Capture the cell that displays the provided text and extract its (x, y) central coordinate. 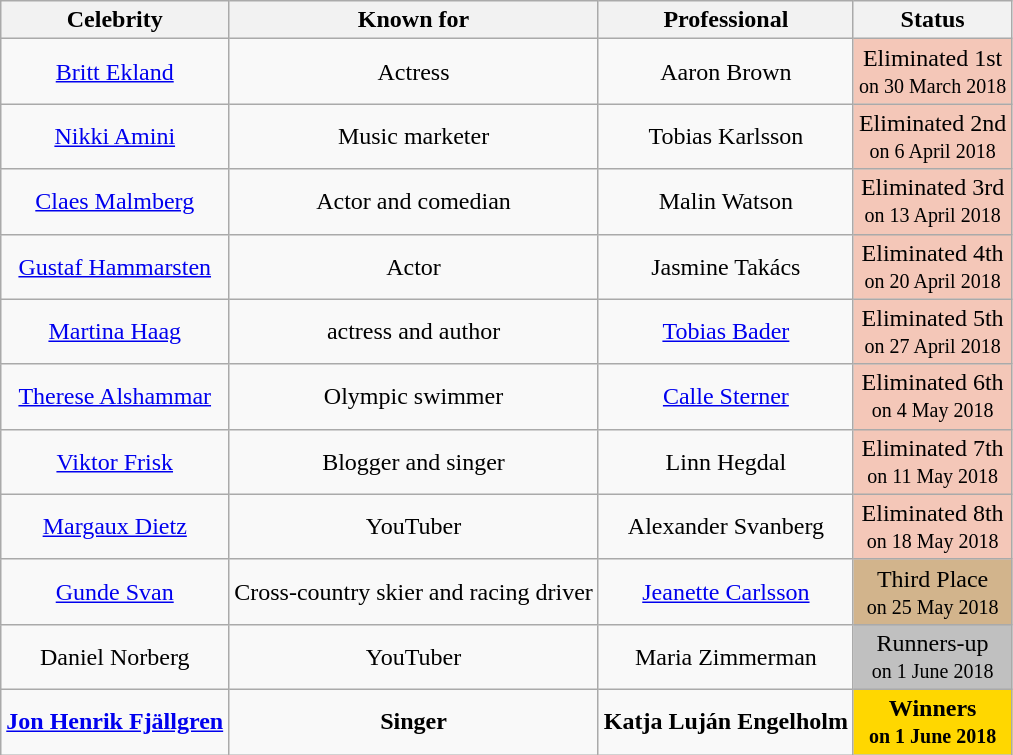
Music marketer (414, 136)
Daniel Norberg (115, 656)
Actor and comedian (414, 202)
Margaux Dietz (115, 526)
Eliminated 6thon 4 May 2018 (932, 396)
Eliminated 3rdon 13 April 2018 (932, 202)
Aaron Brown (726, 72)
Linn Hegdal (726, 462)
Gustaf Hammarsten (115, 266)
Eliminated 8thon 18 May 2018 (932, 526)
Eliminated 7thon 11 May 2018 (932, 462)
Therese Alshammar (115, 396)
Eliminated 1ston 30 March 2018 (932, 72)
Malin Watson (726, 202)
Actress (414, 72)
Maria Zimmerman (726, 656)
Blogger and singer (414, 462)
Claes Malmberg (115, 202)
Known for (414, 20)
Winnerson 1 June 2018 (932, 722)
Jeanette Carlsson (726, 592)
Olympic swimmer (414, 396)
Gunde Svan (115, 592)
Viktor Frisk (115, 462)
Runners-upon 1 June 2018 (932, 656)
Jasmine Takács (726, 266)
Singer (414, 722)
Calle Sterner (726, 396)
Alexander Svanberg (726, 526)
Jon Henrik Fjällgren (115, 722)
Third Placeon 25 May 2018 (932, 592)
Martina Haag (115, 332)
Cross-country skier and racing driver (414, 592)
Eliminated 5thon 27 April 2018 (932, 332)
Status (932, 20)
Actor (414, 266)
Professional (726, 20)
Eliminated 2ndon 6 April 2018 (932, 136)
Tobias Bader (726, 332)
Katja Luján Engelholm (726, 722)
Celebrity (115, 20)
Britt Ekland (115, 72)
actress and author (414, 332)
Eliminated 4thon 20 April 2018 (932, 266)
Nikki Amini (115, 136)
Tobias Karlsson (726, 136)
